Scan for the cell matching the given text and deliver its [x, y] coordinate at center. 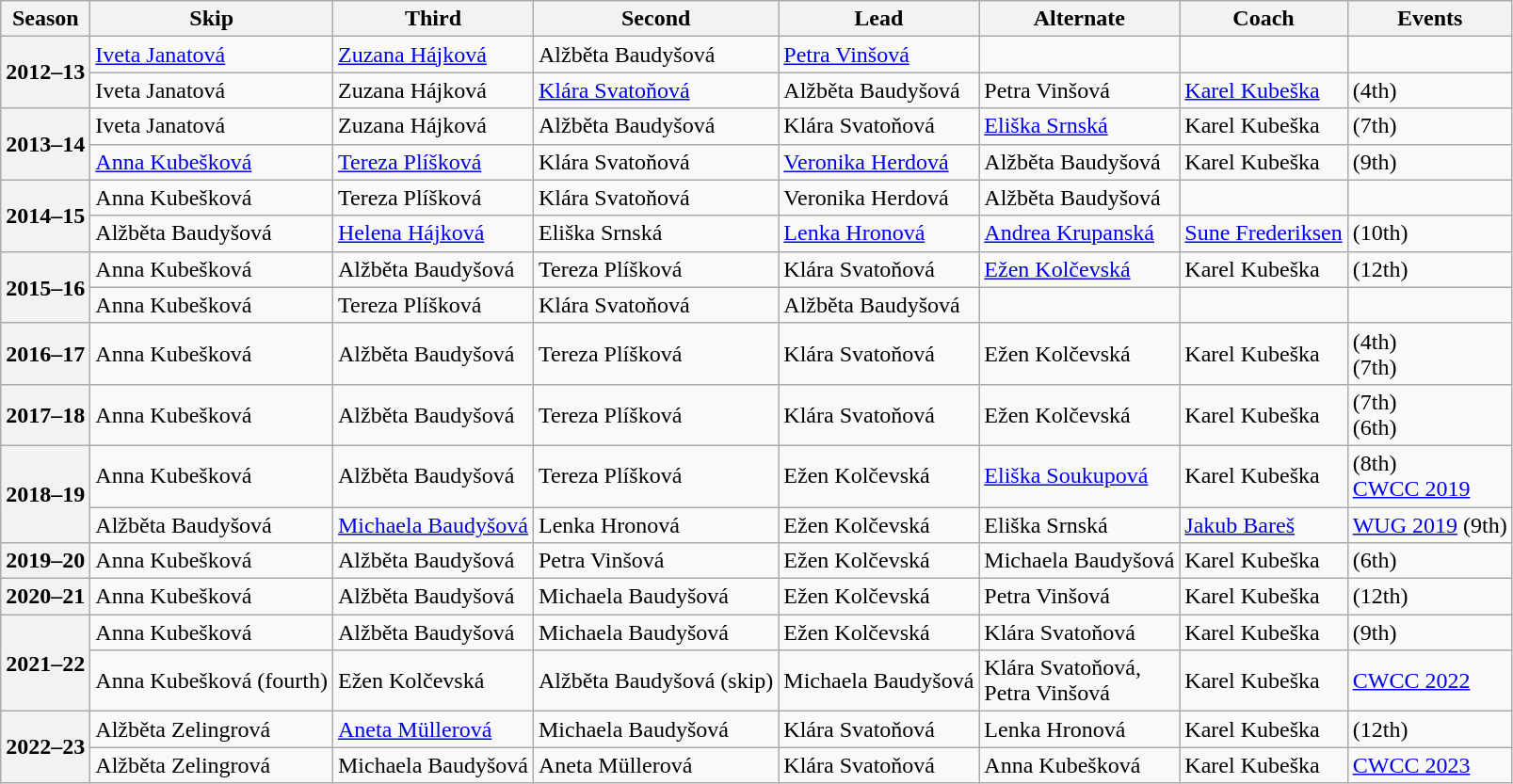
(4th) [1429, 90]
CWCC 2023 [1429, 765]
Jakub Bareš [1264, 524]
Alternate [1079, 19]
Anna Kubešková (fourth) [212, 681]
(7th) [1429, 126]
CWCC 2022 [1429, 681]
(8th)CWCC 2019 [1429, 476]
(10th) [1429, 233]
2021–22 [45, 663]
Klára Svatoňová,Petra Vinšová [1079, 681]
Lead [879, 19]
Third [433, 19]
2012–13 [45, 72]
2014–15 [45, 216]
Helena Hájková [433, 233]
2013–14 [45, 144]
Coach [1264, 19]
2018–19 [45, 493]
Andrea Krupanská [1079, 233]
Season [45, 19]
(6th) [1429, 561]
Alžběta Baudyšová (skip) [655, 681]
Skip [212, 19]
Eliška Soukupová [1079, 476]
2022–23 [45, 747]
2017–18 [45, 414]
2019–20 [45, 561]
2016–17 [45, 354]
(4th) (7th) [1429, 354]
Events [1429, 19]
WUG 2019 (9th) [1429, 524]
(7th) (6th) [1429, 414]
2020–21 [45, 597]
2015–16 [45, 287]
Second [655, 19]
Sune Frederiksen [1264, 233]
